Output the (X, Y) coordinate of the center of the cell containing the given text.  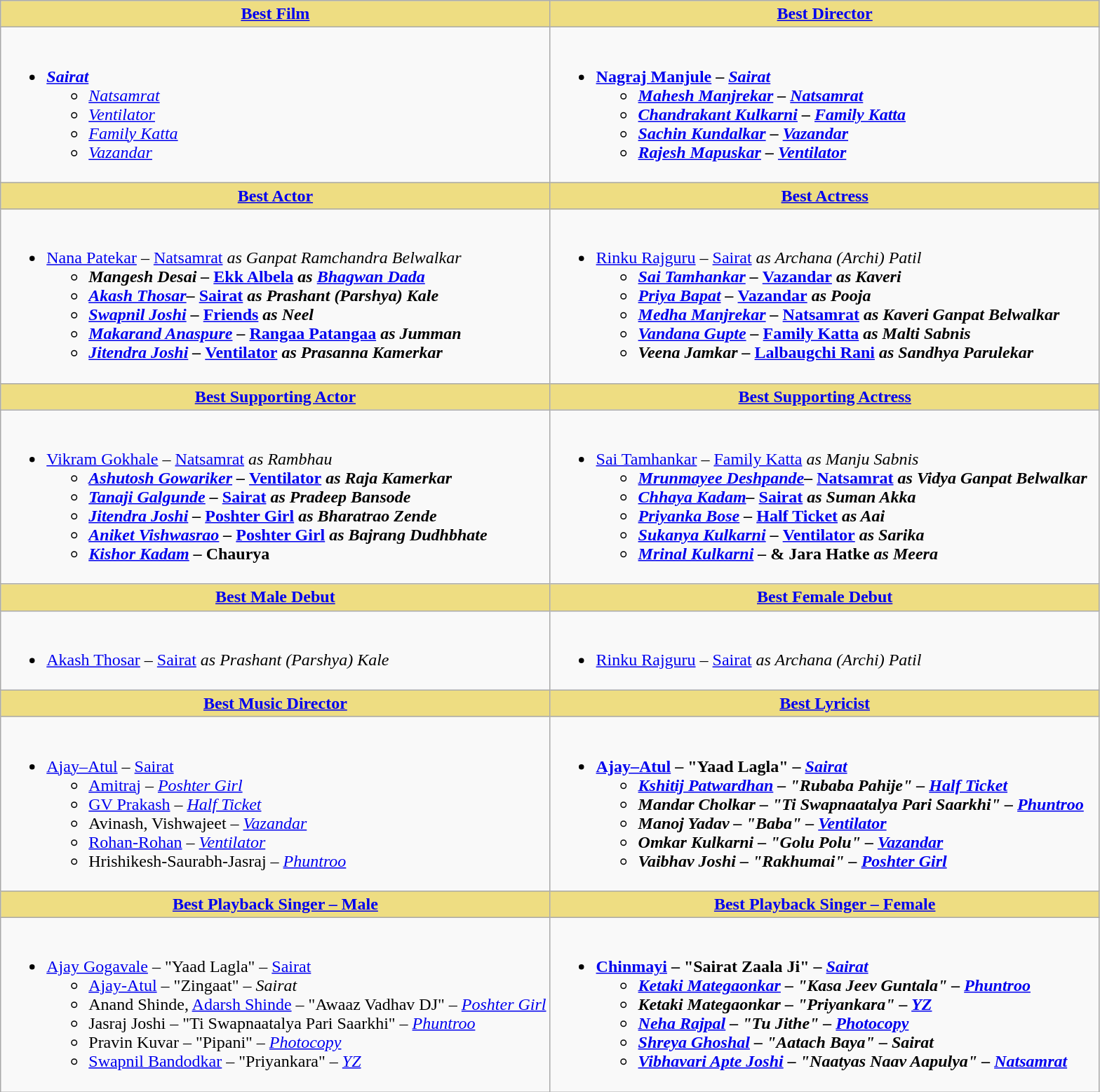
Best Playback Singer – Female (825, 904)
Best Male Debut (275, 597)
Best Film (275, 14)
Nagraj Manjule – SairatMahesh Manjrekar – NatsamratChandrakant Kulkarni – Family KattaSachin Kundalkar – VazandarRajesh Mapuskar – Ventilator (825, 105)
Best Playback Singer – Male (275, 904)
Best Supporting Actress (825, 397)
Best Actress (825, 196)
Best Director (825, 14)
Best Female Debut (825, 597)
SairatNatsamratVentilatorFamily KattaVazandar (275, 105)
Best Music Director (275, 703)
Akash Thosar – Sairat as Prashant (Parshya) Kale (275, 650)
Best Actor (275, 196)
Best Lyricist (825, 703)
Rinku Rajguru – Sairat as Archana (Archi) Patil (825, 650)
Best Supporting Actor (275, 397)
